Return (x, y) of the center of cell containing provided text 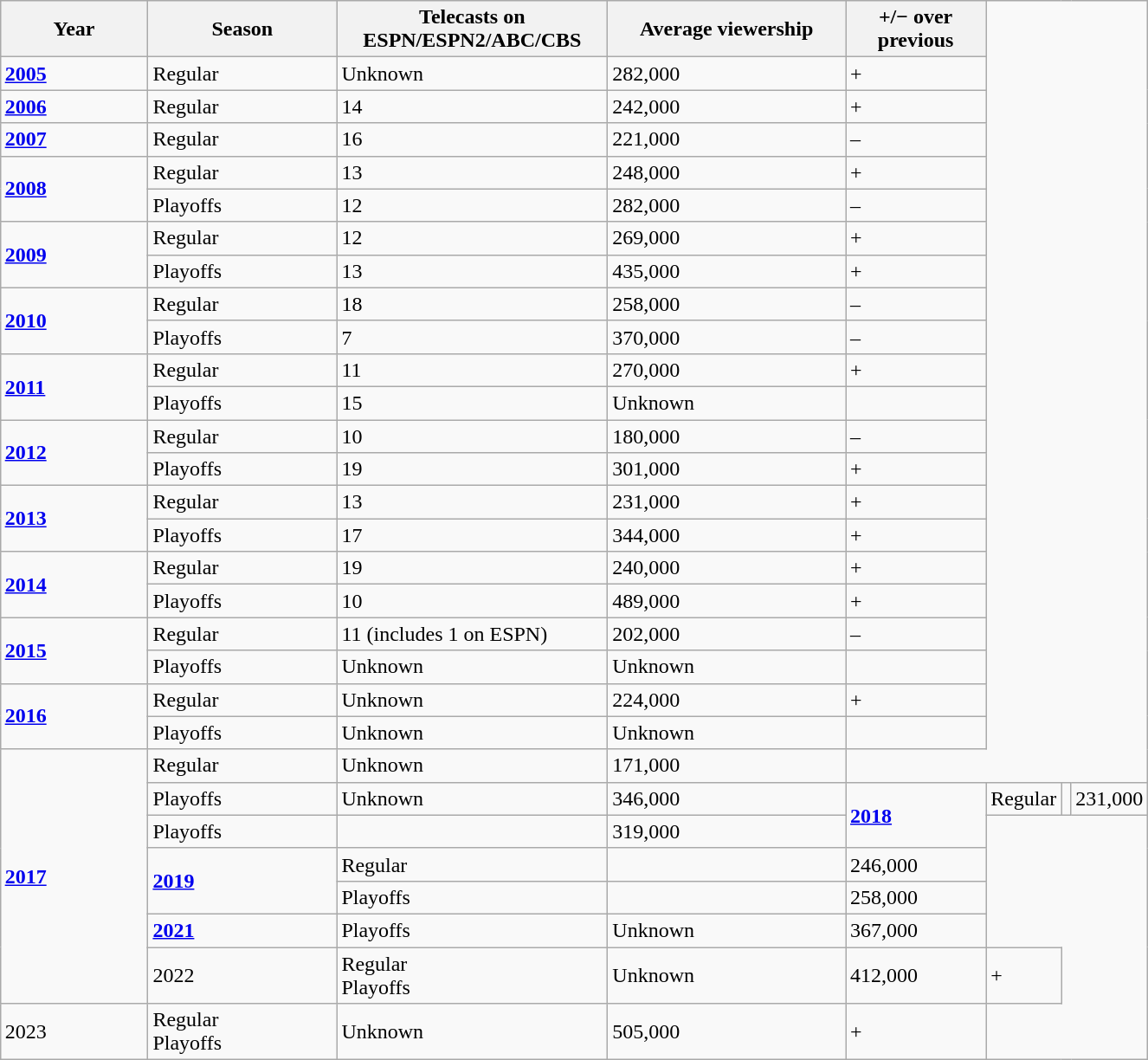
2023 (74, 1032)
505,000 (727, 1032)
11 (includes 1 on ESPN) (473, 634)
2019 (242, 881)
171,000 (727, 766)
2015 (74, 650)
242,000 (727, 107)
435,000 (727, 271)
221,000 (727, 139)
224,000 (727, 700)
346,000 (727, 798)
180,000 (727, 436)
2017 (74, 876)
2022 (242, 975)
2014 (74, 585)
2021 (242, 930)
2018 (916, 815)
412,000 (916, 975)
2005 (74, 74)
Year (74, 29)
319,000 (727, 831)
Average viewership (727, 29)
11 (473, 370)
301,000 (727, 469)
2009 (74, 255)
18 (473, 304)
14 (473, 107)
240,000 (727, 568)
Season (242, 29)
269,000 (727, 238)
15 (473, 403)
+/− over previous (916, 29)
2012 (74, 452)
344,000 (727, 535)
2008 (74, 189)
2011 (74, 386)
370,000 (727, 337)
248,000 (727, 172)
16 (473, 139)
2013 (74, 519)
246,000 (916, 864)
7 (473, 337)
17 (473, 535)
270,000 (727, 370)
367,000 (916, 930)
202,000 (727, 634)
2016 (74, 716)
489,000 (727, 601)
2006 (74, 107)
2010 (74, 320)
Telecasts on ESPN/ESPN2/ABC/CBS (473, 29)
2007 (74, 139)
